Return the (x, y) coordinate for the center point of the cell that contains the specified text.  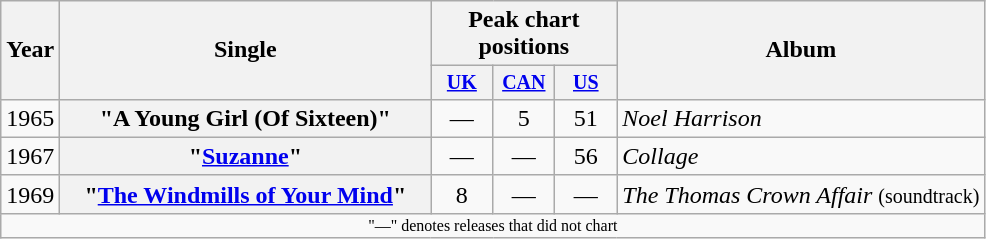
"Suzanne" (246, 156)
The Thomas Crown Affair (soundtrack) (801, 194)
56 (586, 156)
8 (462, 194)
5 (524, 118)
1965 (30, 118)
CAN (524, 82)
UK (462, 82)
Noel Harrison (801, 118)
Peak chartpositions (524, 34)
US (586, 82)
51 (586, 118)
1967 (30, 156)
"The Windmills of Your Mind" (246, 194)
"A Young Girl (Of Sixteen)" (246, 118)
Single (246, 50)
Album (801, 50)
Year (30, 50)
1969 (30, 194)
Collage (801, 156)
"—" denotes releases that did not chart (493, 225)
